Identify which cell holds the provided text, then report its (X, Y) central coordinate. 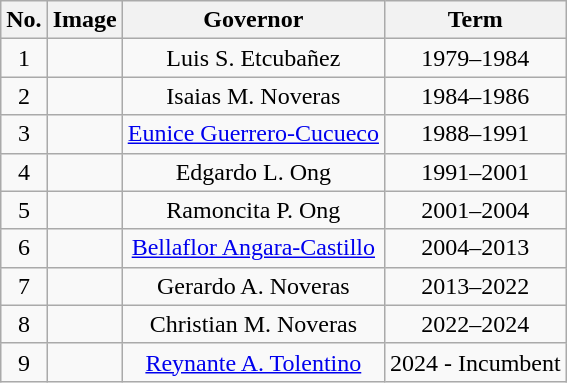
No. (24, 20)
Christian M. Noveras (253, 324)
6 (24, 248)
Edgardo L. Ong (253, 172)
4 (24, 172)
2013–2022 (475, 286)
Ramoncita P. Ong (253, 210)
Image (84, 20)
1991–2001 (475, 172)
7 (24, 286)
Isaias M. Noveras (253, 96)
Reynante A. Tolentino (253, 362)
Gerardo A. Noveras (253, 286)
8 (24, 324)
1984–1986 (475, 96)
9 (24, 362)
3 (24, 134)
1979–1984 (475, 58)
Luis S. Etcubañez (253, 58)
1 (24, 58)
2024 - Incumbent (475, 362)
Bellaflor Angara-Castillo (253, 248)
Governor (253, 20)
Eunice Guerrero-Cucueco (253, 134)
2022–2024 (475, 324)
5 (24, 210)
2004–2013 (475, 248)
2001–2004 (475, 210)
2 (24, 96)
Term (475, 20)
1988–1991 (475, 134)
